Identify which cell holds the provided text, then report its [x, y] central coordinate. 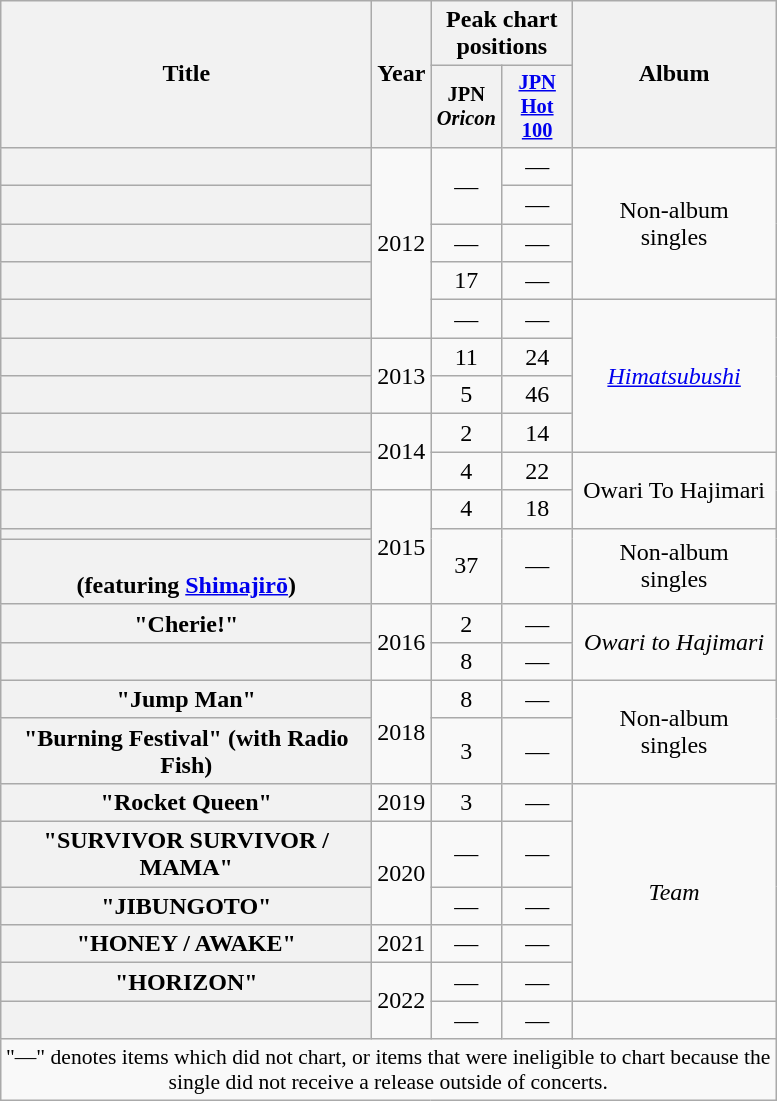
2014 [402, 452]
2018 [402, 732]
Himatsubushi [674, 376]
2015 [402, 547]
37 [466, 566]
Owari to Hajimari [674, 642]
Album [674, 74]
Peak chart positions [502, 34]
"SURVIVOR SURVIVOR / MAMA" [186, 854]
2022 [402, 1001]
"Cherie!" [186, 623]
Owari To Hajimari [674, 490]
2013 [402, 376]
2020 [402, 874]
"JIBUNGOTO" [186, 906]
2012 [402, 242]
"HONEY / AWAKE" [186, 944]
Year [402, 74]
14 [538, 433]
(featuring Shimajirō) [186, 572]
"Burning Festival" (with Radio Fish) [186, 750]
"—" denotes items which did not chart, or items that were ineligible to chart because the single did not receive a release outside of concerts. [388, 1070]
2019 [402, 802]
JPN Hot 100 [538, 107]
JPN Oricon [466, 107]
46 [538, 395]
2016 [402, 642]
"Jump Man" [186, 699]
"HORIZON" [186, 982]
"Rocket Queen" [186, 802]
11 [466, 357]
Team [674, 892]
18 [538, 509]
22 [538, 471]
24 [538, 357]
5 [466, 395]
Title [186, 74]
17 [466, 281]
2021 [402, 944]
